Capture the cell that displays the provided text and extract its (x, y) central coordinate. 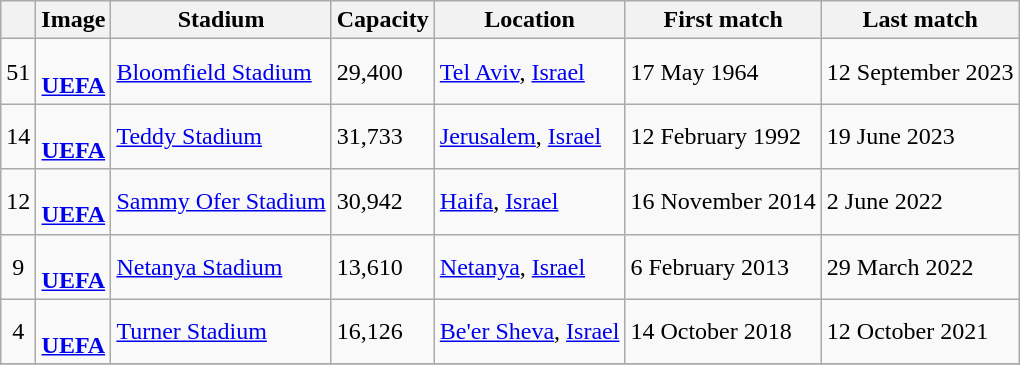
Stadium (221, 20)
4 (18, 332)
Bloomfield Stadium (221, 72)
17 May 1964 (723, 72)
29,400 (382, 72)
6 February 2013 (723, 266)
First match (723, 20)
Haifa, Israel (530, 202)
12 September 2023 (920, 72)
Tel Aviv, Israel (530, 72)
Image (74, 20)
Teddy Stadium (221, 136)
Location (530, 20)
Capacity (382, 20)
Netanya Stadium (221, 266)
51 (18, 72)
14 October 2018 (723, 332)
9 (18, 266)
2 June 2022 (920, 202)
16 November 2014 (723, 202)
Last match (920, 20)
Sammy Ofer Stadium (221, 202)
31,733 (382, 136)
Be'er Sheva, Israel (530, 332)
13,610 (382, 266)
30,942 (382, 202)
Netanya, Israel (530, 266)
19 June 2023 (920, 136)
Turner Stadium (221, 332)
12 (18, 202)
12 October 2021 (920, 332)
12 February 1992 (723, 136)
14 (18, 136)
16,126 (382, 332)
29 March 2022 (920, 266)
Jerusalem, Israel (530, 136)
